Pinpoint the cell where the given text exists, returning its (X, Y) midpoint coordinate. 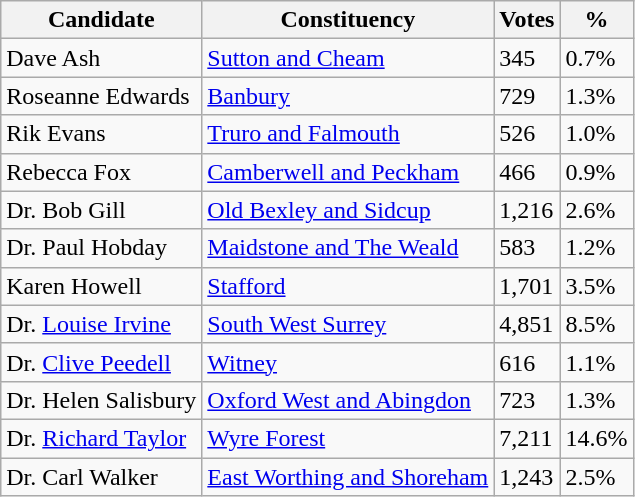
East Worthing and Shoreham (348, 477)
Dr. Louise Irvine (102, 324)
South West Surrey (348, 324)
Roseanne Edwards (102, 96)
7,211 (527, 438)
Camberwell and Peckham (348, 172)
Truro and Falmouth (348, 134)
Dr. Clive Peedell (102, 362)
1.2% (596, 248)
0.7% (596, 58)
Maidstone and The Weald (348, 248)
345 (527, 58)
Dr. Paul Hobday (102, 248)
% (596, 20)
Dr. Bob Gill (102, 210)
Candidate (102, 20)
Rik Evans (102, 134)
1.1% (596, 362)
1.0% (596, 134)
2.6% (596, 210)
Dr. Carl Walker (102, 477)
583 (527, 248)
Sutton and Cheam (348, 58)
Dr. Richard Taylor (102, 438)
Wyre Forest (348, 438)
723 (527, 400)
Banbury (348, 96)
1,701 (527, 286)
2.5% (596, 477)
14.6% (596, 438)
466 (527, 172)
Rebecca Fox (102, 172)
Votes (527, 20)
Stafford (348, 286)
Constituency (348, 20)
1,216 (527, 210)
Old Bexley and Sidcup (348, 210)
3.5% (596, 286)
Karen Howell (102, 286)
1,243 (527, 477)
0.9% (596, 172)
Dr. Helen Salisbury (102, 400)
Dave Ash (102, 58)
Oxford West and Abingdon (348, 400)
Witney (348, 362)
616 (527, 362)
4,851 (527, 324)
526 (527, 134)
8.5% (596, 324)
729 (527, 96)
